Search for the cell housing the specified text and yield its [x, y] center coordinate. 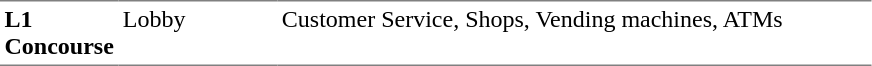
L1Concourse [59, 33]
Customer Service, Shops, Vending machines, ATMs [574, 33]
Lobby [198, 33]
